Extract the [X, Y] coordinate from the center of the cell holding the provided text.  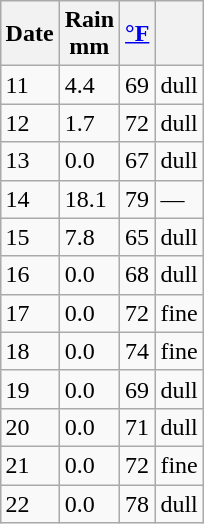
16 [30, 275]
Rainmm [89, 34]
Date [30, 34]
18.1 [89, 199]
19 [30, 389]
°F [138, 34]
71 [138, 427]
12 [30, 123]
14 [30, 199]
68 [138, 275]
74 [138, 351]
17 [30, 313]
18 [30, 351]
67 [138, 161]
7.8 [89, 237]
22 [30, 503]
78 [138, 503]
13 [30, 161]
15 [30, 237]
21 [30, 465]
— [179, 199]
1.7 [89, 123]
65 [138, 237]
20 [30, 427]
11 [30, 85]
4.4 [89, 85]
79 [138, 199]
